Determine the (x, y) coordinate at the center of the cell enclosing the given text.  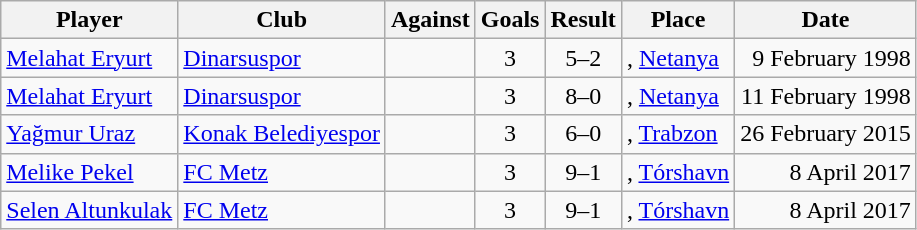
26 February 2015 (826, 134)
Goals (510, 20)
Melike Pekel (90, 172)
Against (430, 20)
8–0 (583, 96)
, Trabzon (678, 134)
Result (583, 20)
Date (826, 20)
Player (90, 20)
Club (282, 20)
6–0 (583, 134)
Place (678, 20)
11 February 1998 (826, 96)
9 February 1998 (826, 58)
Konak Belediyespor (282, 134)
Selen Altunkulak (90, 210)
5–2 (583, 58)
Yağmur Uraz (90, 134)
